Search for the cell housing the specified text and yield its (X, Y) center coordinate. 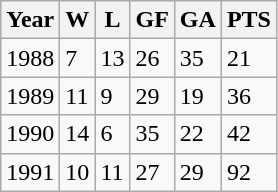
1990 (30, 134)
1989 (30, 96)
9 (112, 96)
1988 (30, 58)
6 (112, 134)
10 (78, 172)
Year (30, 20)
L (112, 20)
GA (198, 20)
1991 (30, 172)
GF (152, 20)
92 (248, 172)
22 (198, 134)
36 (248, 96)
27 (152, 172)
7 (78, 58)
42 (248, 134)
PTS (248, 20)
21 (248, 58)
14 (78, 134)
26 (152, 58)
13 (112, 58)
19 (198, 96)
W (78, 20)
